Identify which cell holds the provided text, then report its (X, Y) central coordinate. 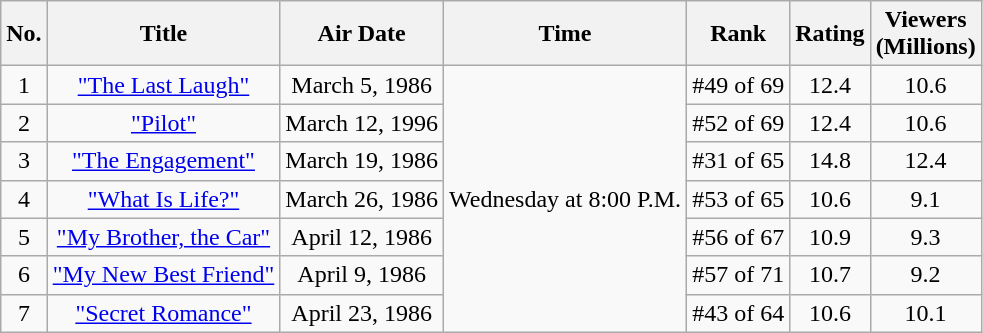
"The Last Laugh" (164, 85)
#52 of 69 (738, 123)
Rank (738, 34)
"Pilot" (164, 123)
9.2 (926, 275)
March 19, 1986 (362, 161)
"Secret Romance" (164, 313)
1 (24, 85)
#43 of 64 (738, 313)
March 26, 1986 (362, 199)
#57 of 71 (738, 275)
Rating (830, 34)
7 (24, 313)
4 (24, 199)
9.1 (926, 199)
10.7 (830, 275)
Viewers (Millions) (926, 34)
#31 of 65 (738, 161)
5 (24, 237)
"My New Best Friend" (164, 275)
2 (24, 123)
#53 of 65 (738, 199)
"My Brother, the Car" (164, 237)
April 23, 1986 (362, 313)
10.9 (830, 237)
March 12, 1996 (362, 123)
Title (164, 34)
April 12, 1986 (362, 237)
6 (24, 275)
Time (566, 34)
3 (24, 161)
Wednesday at 8:00 P.M. (566, 199)
14.8 (830, 161)
9.3 (926, 237)
April 9, 1986 (362, 275)
March 5, 1986 (362, 85)
Air Date (362, 34)
10.1 (926, 313)
"The Engagement" (164, 161)
No. (24, 34)
#56 of 67 (738, 237)
"What Is Life?" (164, 199)
#49 of 69 (738, 85)
